Scan for the cell matching the given text and deliver its (X, Y) coordinate at center. 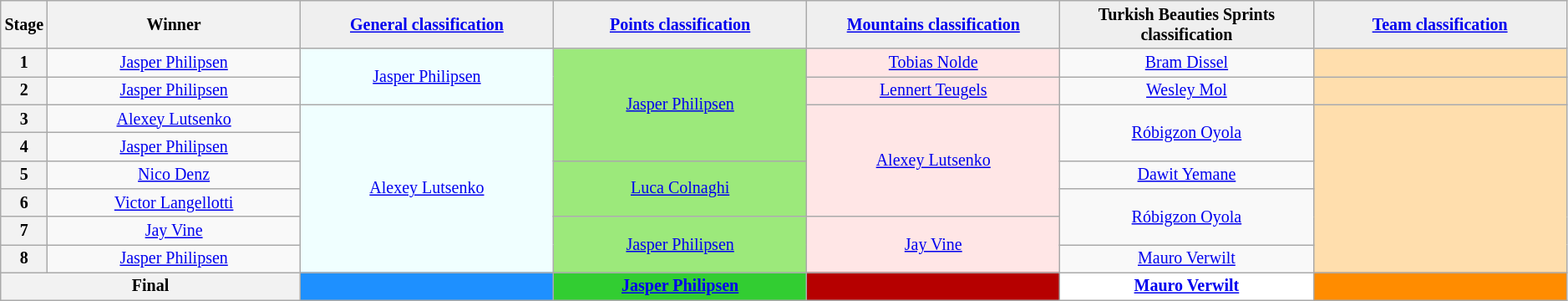
Victor Langellotti (174, 202)
Stage (24, 25)
Tobias Nolde (934, 64)
Final (150, 286)
Points classification (680, 25)
7 (24, 231)
General classification (426, 25)
2 (24, 90)
Winner (174, 25)
Dawit Yemane (1186, 174)
Bram Dissel (1186, 64)
Turkish Beauties Sprints classification (1186, 25)
1 (24, 64)
Wesley Mol (1186, 90)
4 (24, 147)
8 (24, 259)
5 (24, 174)
Nico Denz (174, 174)
3 (24, 119)
Mountains classification (934, 25)
Luca Colnaghi (680, 189)
Team classification (1440, 25)
6 (24, 202)
Lennert Teugels (934, 90)
